Return the (X, Y) coordinate for the center point of the cell that contains the specified text.  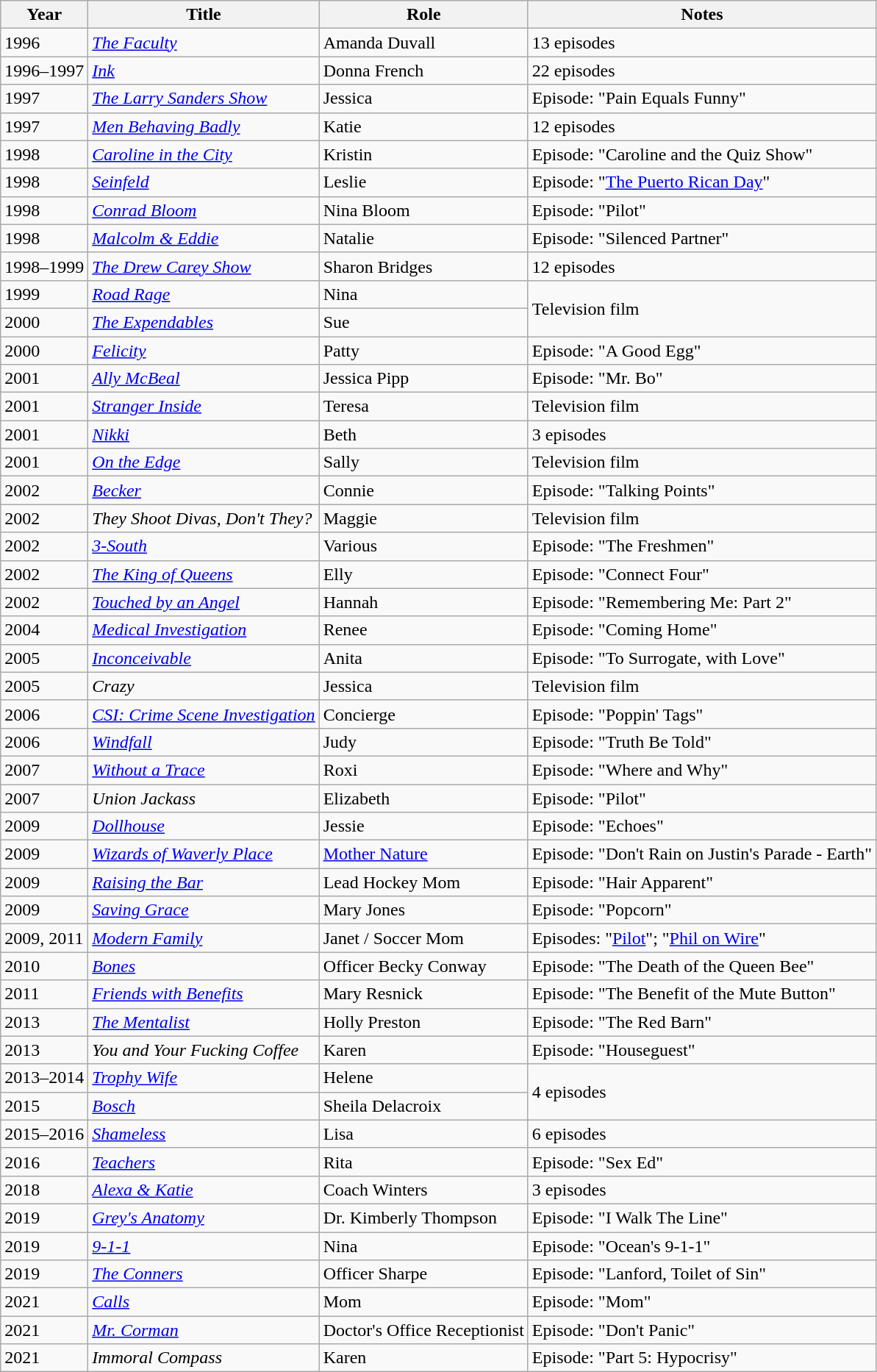
Mary Jones (423, 910)
Episode: "Mom" (701, 1302)
2015 (44, 1106)
Bones (204, 966)
Episode: "Connect Four" (701, 574)
Episode: "Where and Why" (701, 770)
Grey's Anatomy (204, 1218)
13 episodes (701, 43)
1998–1999 (44, 266)
Lead Hockey Mom (423, 882)
Coach Winters (423, 1190)
Episode: "Hair Apparent" (701, 882)
Episode: "Houseguest" (701, 1050)
Becker (204, 490)
Kristin (423, 154)
Notes (701, 15)
Katie (423, 126)
Episode: "Caroline and the Quiz Show" (701, 154)
Episode: "The Freshmen" (701, 546)
Episode: "The Benefit of the Mute Button" (701, 994)
Calls (204, 1302)
The Larry Sanders Show (204, 99)
Episodes: "Pilot"; "Phil on Wire" (701, 938)
Connie (423, 490)
Episode: "Coming Home" (701, 630)
Episode: "The Red Barn" (701, 1022)
Hannah (423, 602)
Windfall (204, 742)
Roxi (423, 770)
Mother Nature (423, 854)
The Faculty (204, 43)
Sharon Bridges (423, 266)
Felicity (204, 351)
Rita (423, 1162)
9-1-1 (204, 1246)
4 episodes (701, 1092)
The King of Queens (204, 574)
Caroline in the City (204, 154)
2010 (44, 966)
Wizards of Waverly Place (204, 854)
On the Edge (204, 462)
1999 (44, 294)
Donna French (423, 71)
Episode: "Lanford, Toilet of Sin" (701, 1274)
Various (423, 546)
The Drew Carey Show (204, 266)
Saving Grace (204, 910)
1996 (44, 43)
Helene (423, 1078)
Medical Investigation (204, 630)
Stranger Inside (204, 407)
Trophy Wife (204, 1078)
Dr. Kimberly Thompson (423, 1218)
Patty (423, 351)
Episode: "Poppin' Tags" (701, 714)
Episode: "Silenced Partner" (701, 238)
Episode: "Don't Panic" (701, 1330)
Holly Preston (423, 1022)
2016 (44, 1162)
Jessica Pipp (423, 379)
Nikki (204, 435)
The Conners (204, 1274)
2013–2014 (44, 1078)
Role (423, 15)
Friends with Benefits (204, 994)
Bosch (204, 1106)
Malcolm & Eddie (204, 238)
Episode: "Pain Equals Funny" (701, 99)
Episode: "A Good Egg" (701, 351)
Teachers (204, 1162)
Sue (423, 322)
Judy (423, 742)
Episode: "I Walk The Line" (701, 1218)
Doctor's Office Receptionist (423, 1330)
22 episodes (701, 71)
2011 (44, 994)
They Shoot Divas, Don't They? (204, 518)
Episode: "Talking Points" (701, 490)
Episode: "Remembering Me: Part 2" (701, 602)
2018 (44, 1190)
Anita (423, 658)
Title (204, 15)
Jessie (423, 826)
Episode: "The Death of the Queen Bee" (701, 966)
Raising the Bar (204, 882)
You and Your Fucking Coffee (204, 1050)
3-South (204, 546)
Crazy (204, 686)
Natalie (423, 238)
The Mentalist (204, 1022)
Conrad Bloom (204, 210)
Beth (423, 435)
Ink (204, 71)
Episode: "The Puerto Rican Day" (701, 182)
Renee (423, 630)
Ally McBeal (204, 379)
Episode: "Ocean's 9-1-1" (701, 1246)
Episode: "Part 5: Hypocrisy" (701, 1358)
Sally (423, 462)
Shameless (204, 1134)
Mary Resnick (423, 994)
Lisa (423, 1134)
Nina Bloom (423, 210)
Amanda Duvall (423, 43)
Sheila Delacroix (423, 1106)
Touched by an Angel (204, 602)
The Expendables (204, 322)
Janet / Soccer Mom (423, 938)
Without a Trace (204, 770)
Men Behaving Badly (204, 126)
Elizabeth (423, 798)
Year (44, 15)
Seinfeld (204, 182)
Immoral Compass (204, 1358)
CSI: Crime Scene Investigation (204, 714)
Episode: "Truth Be Told" (701, 742)
Modern Family (204, 938)
Inconceivable (204, 658)
Officer Becky Conway (423, 966)
Episode: "Mr. Bo" (701, 379)
Road Rage (204, 294)
Teresa (423, 407)
Mom (423, 1302)
6 episodes (701, 1134)
1996–1997 (44, 71)
Alexa & Katie (204, 1190)
Union Jackass (204, 798)
Episode: "To Surrogate, with Love" (701, 658)
Episode: "Don't Rain on Justin's Parade - Earth" (701, 854)
Episode: "Echoes" (701, 826)
2009, 2011 (44, 938)
Episode: "Sex Ed" (701, 1162)
Leslie (423, 182)
2015–2016 (44, 1134)
Episode: "Popcorn" (701, 910)
Elly (423, 574)
2004 (44, 630)
Maggie (423, 518)
Concierge (423, 714)
Dollhouse (204, 826)
Officer Sharpe (423, 1274)
Mr. Corman (204, 1330)
